Determine the (X, Y) coordinate at the center of the cell enclosing the given text.  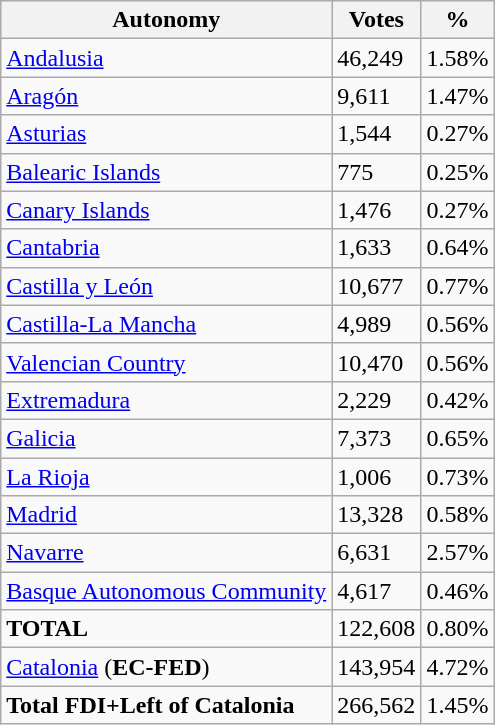
0.73% (458, 477)
2.57% (458, 553)
13,328 (376, 515)
Castilla y León (166, 286)
Total FDI+Left of Catalonia (166, 705)
Extremadura (166, 400)
4,989 (376, 324)
10,470 (376, 362)
0.46% (458, 591)
9,611 (376, 96)
Andalusia (166, 58)
2,229 (376, 400)
Navarre (166, 553)
Balearic Islands (166, 172)
1.58% (458, 58)
Galicia (166, 438)
Castilla-La Mancha (166, 324)
10,677 (376, 286)
46,249 (376, 58)
1.47% (458, 96)
0.64% (458, 248)
1,633 (376, 248)
0.65% (458, 438)
Canary Islands (166, 210)
122,608 (376, 629)
Aragón (166, 96)
Autonomy (166, 20)
775 (376, 172)
0.80% (458, 629)
1,544 (376, 134)
1.45% (458, 705)
Basque Autonomous Community (166, 591)
6,631 (376, 553)
1,476 (376, 210)
0.58% (458, 515)
266,562 (376, 705)
La Rioja (166, 477)
1,006 (376, 477)
Madrid (166, 515)
Cantabria (166, 248)
7,373 (376, 438)
4,617 (376, 591)
Asturias (166, 134)
0.42% (458, 400)
Valencian Country (166, 362)
Votes (376, 20)
0.25% (458, 172)
TOTAL (166, 629)
143,954 (376, 667)
Catalonia (EC-FED) (166, 667)
% (458, 20)
4.72% (458, 667)
0.77% (458, 286)
